Return (X, Y) of the center of cell containing provided text 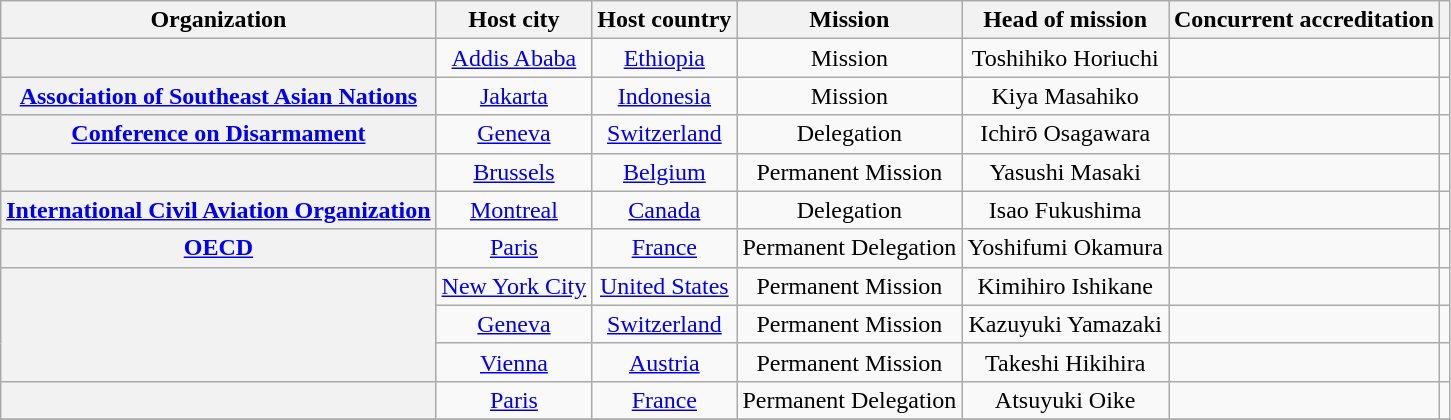
Ichirō Osagawara (1066, 134)
Canada (664, 210)
Head of mission (1066, 20)
Kazuyuki Yamazaki (1066, 324)
Isao Fukushima (1066, 210)
Indonesia (664, 96)
Host city (514, 20)
OECD (218, 248)
Kimihiro Ishikane (1066, 286)
Belgium (664, 172)
Vienna (514, 362)
Host country (664, 20)
Toshihiko Horiuchi (1066, 58)
Yasushi Masaki (1066, 172)
International Civil Aviation Organization (218, 210)
Conference on Disarmament (218, 134)
Atsuyuki Oike (1066, 400)
Yoshifumi Okamura (1066, 248)
Brussels (514, 172)
New York City (514, 286)
Organization (218, 20)
Concurrent accreditation (1304, 20)
Montreal (514, 210)
Association of Southeast Asian Nations (218, 96)
Addis Ababa (514, 58)
Jakarta (514, 96)
Kiya Masahiko (1066, 96)
United States (664, 286)
Takeshi Hikihira (1066, 362)
Austria (664, 362)
Ethiopia (664, 58)
